Search for the cell housing the specified text and yield its [x, y] center coordinate. 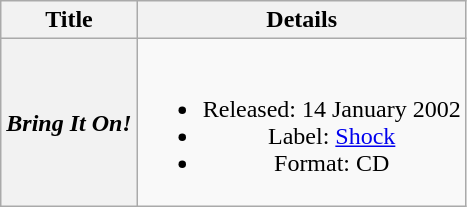
Released: 14 January 2002Label: ShockFormat: CD [302, 122]
Bring It On! [69, 122]
Details [302, 20]
Title [69, 20]
